Locate the cell with the specified text and output its (X, Y) center coordinate. 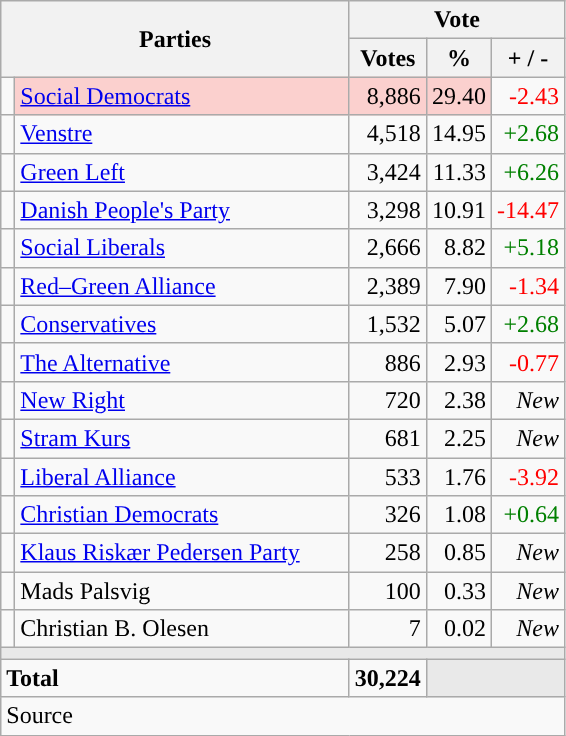
2.93 (458, 362)
Christian Democrats (182, 515)
7 (388, 629)
4,518 (388, 134)
10.91 (458, 210)
100 (388, 591)
7.90 (458, 286)
5.07 (458, 324)
Source (283, 716)
Mads Palsvig (182, 591)
Christian B. Olesen (182, 629)
886 (388, 362)
The Alternative (182, 362)
Parties (176, 39)
Red–Green Alliance (182, 286)
258 (388, 553)
720 (388, 400)
New Right (182, 400)
1.76 (458, 477)
0.33 (458, 591)
3,424 (388, 172)
14.95 (458, 134)
Votes (388, 58)
+6.26 (528, 172)
8,886 (388, 96)
681 (388, 438)
2,666 (388, 248)
Social Democrats (182, 96)
% (458, 58)
8.82 (458, 248)
-1.34 (528, 286)
0.02 (458, 629)
Total (176, 678)
Vote (456, 20)
2.25 (458, 438)
Liberal Alliance (182, 477)
0.85 (458, 553)
-14.47 (528, 210)
+5.18 (528, 248)
-3.92 (528, 477)
Conservatives (182, 324)
-0.77 (528, 362)
1.08 (458, 515)
1,532 (388, 324)
326 (388, 515)
+0.64 (528, 515)
Klaus Riskær Pedersen Party (182, 553)
29.40 (458, 96)
30,224 (388, 678)
2,389 (388, 286)
-2.43 (528, 96)
+ / - (528, 58)
Venstre (182, 134)
Green Left (182, 172)
3,298 (388, 210)
533 (388, 477)
Danish People's Party (182, 210)
Stram Kurs (182, 438)
2.38 (458, 400)
Social Liberals (182, 248)
11.33 (458, 172)
